Extract the [x, y] coordinate from the center of the cell holding the provided text.  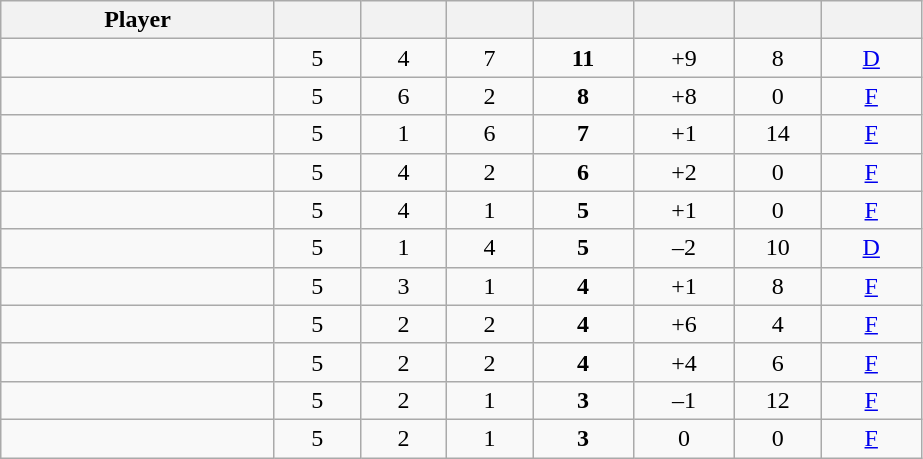
–2 [684, 248]
+6 [684, 324]
+4 [684, 362]
–1 [684, 400]
14 [778, 134]
+2 [684, 172]
10 [778, 248]
11 [582, 58]
12 [778, 400]
+9 [684, 58]
+8 [684, 96]
Player [138, 20]
